Extract the [x, y] coordinate from the center of the cell holding the provided text.  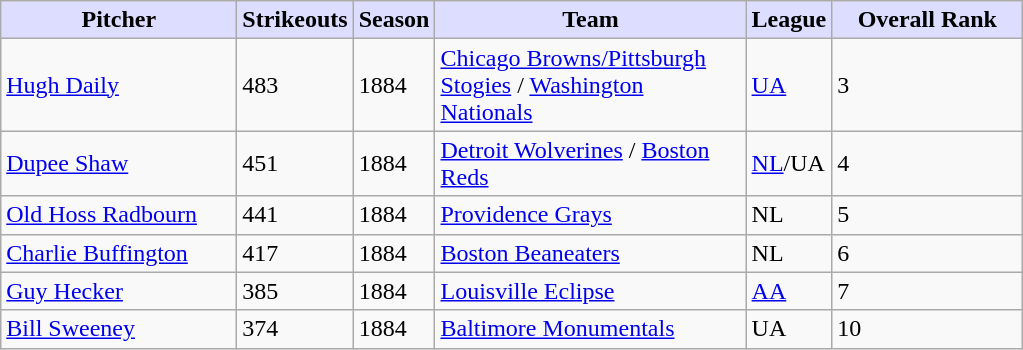
7 [928, 291]
Detroit Wolverines / Boston Reds [590, 164]
451 [295, 164]
441 [295, 215]
4 [928, 164]
5 [928, 215]
3 [928, 85]
10 [928, 329]
417 [295, 253]
Bill Sweeney [119, 329]
6 [928, 253]
Chicago Browns/Pittsburgh Stogies / Washington Nationals [590, 85]
AA [789, 291]
League [789, 20]
Team [590, 20]
Strikeouts [295, 20]
Charlie Buffington [119, 253]
NL/UA [789, 164]
Overall Rank [928, 20]
Pitcher [119, 20]
Dupee Shaw [119, 164]
Louisville Eclipse [590, 291]
Old Hoss Radbourn [119, 215]
385 [295, 291]
374 [295, 329]
Boston Beaneaters [590, 253]
Providence Grays [590, 215]
483 [295, 85]
Season [394, 20]
Baltimore Monumentals [590, 329]
Hugh Daily [119, 85]
Guy Hecker [119, 291]
